Capture the cell that displays the provided text and extract its (x, y) central coordinate. 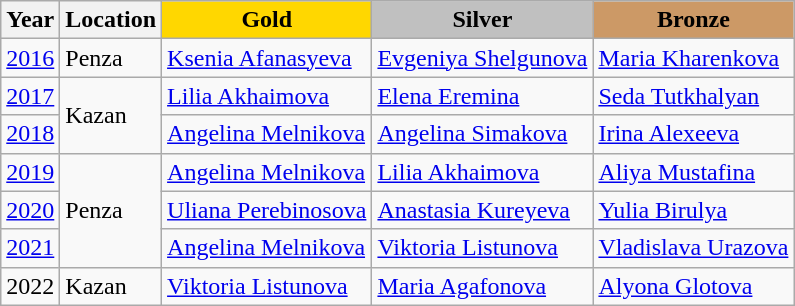
2019 (30, 172)
Irina Alexeeva (694, 134)
Location (111, 20)
2018 (30, 134)
2020 (30, 210)
Ksenia Afanasyeva (267, 58)
Evgeniya Shelgunova (482, 58)
2021 (30, 248)
Maria Agafonova (482, 286)
2017 (30, 96)
Bronze (694, 20)
Anastasia Kureyeva (482, 210)
Aliya Mustafina (694, 172)
Yulia Birulya (694, 210)
Uliana Perebinosova (267, 210)
Gold (267, 20)
2022 (30, 286)
Elena Eremina (482, 96)
Alyona Glotova (694, 286)
Vladislava Urazova (694, 248)
Maria Kharenkova (694, 58)
Year (30, 20)
2016 (30, 58)
Seda Tutkhalyan (694, 96)
Angelina Simakova (482, 134)
Silver (482, 20)
